From the cell containing the given text, extract its center point as [X, Y] coordinate. 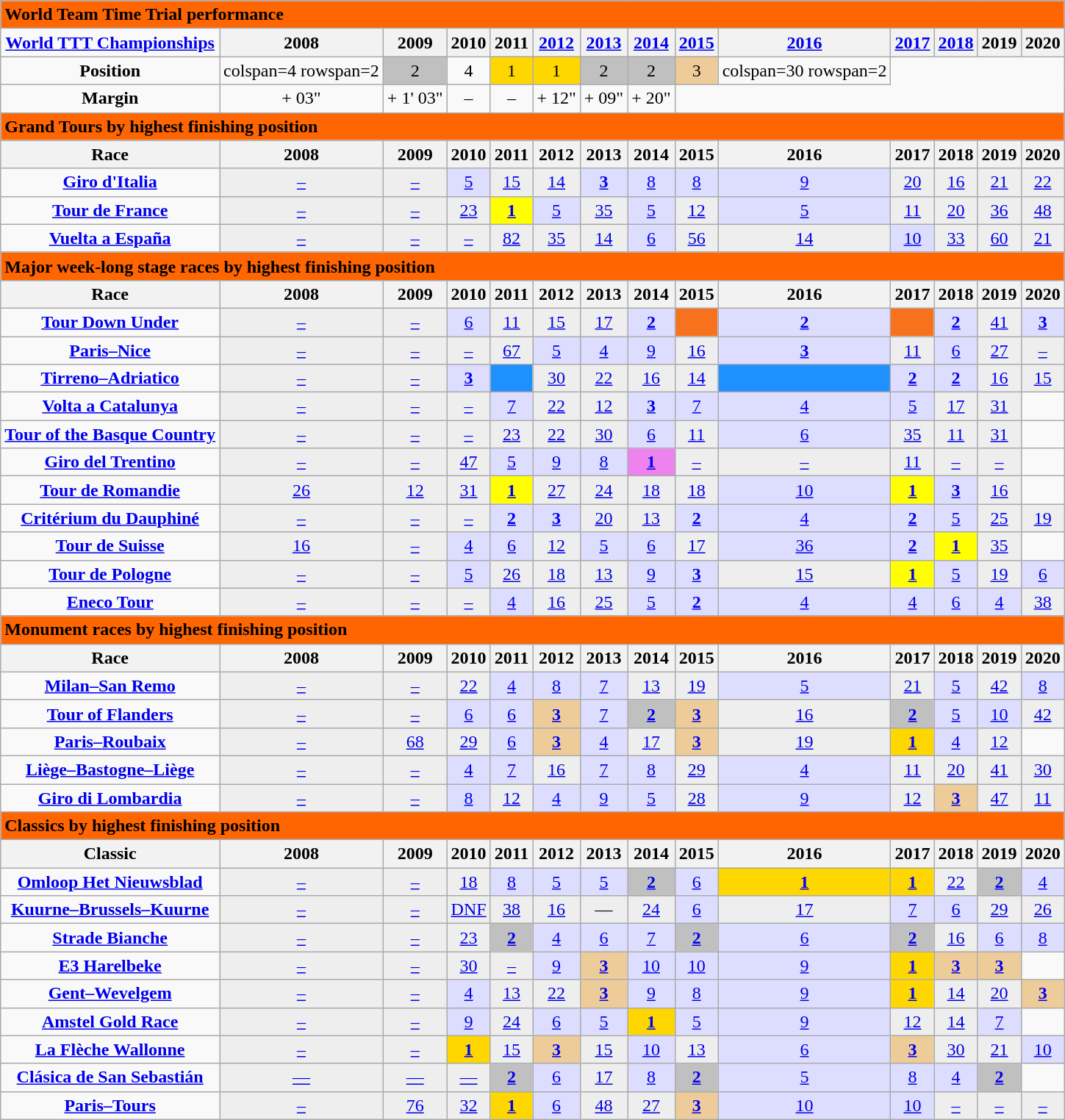
68 [415, 742]
76 [415, 1105]
32 [469, 1105]
Classics by highest finishing position [532, 826]
Liège–Bastogne–Liège [110, 769]
colspan=4 rowspan=2 [301, 71]
Paris–Roubaix [110, 742]
World TTT Championships [110, 43]
+ 09" [603, 98]
56 [697, 238]
Eneco Tour [110, 602]
Tour de Pologne [110, 574]
Paris–Nice [110, 351]
Tour of Flanders [110, 714]
Critérium du Dauphiné [110, 518]
33 [955, 238]
28 [697, 797]
Gent–Wevelgem [110, 994]
Strade Bianche [110, 938]
Classic [110, 854]
Vuelta a España [110, 238]
Monument races by highest finishing position [532, 630]
60 [1000, 238]
Amstel Gold Race [110, 1022]
World Team Time Trial performance [532, 15]
Major week-long stage races by highest finishing position [532, 266]
67 [512, 351]
Position [110, 71]
Clásica de San Sebastián [110, 1077]
+ 20" [651, 98]
82 [512, 238]
Giro del Trentino [110, 462]
La Flèche Wallonne [110, 1049]
Omloop Het Nieuwsblad [110, 882]
+ 12" [556, 98]
Tirreno–Adriatico [110, 378]
+ 1' 03" [415, 98]
Volta a Catalunya [110, 406]
E3 Harelbeke [110, 966]
Tour de Romandie [110, 490]
Giro di Lombardia [110, 797]
+ 03" [301, 98]
Tour de Suisse [110, 546]
Grand Tours by highest finishing position [532, 126]
Margin [110, 98]
Milan–San Remo [110, 686]
Tour de France [110, 210]
DNF [469, 910]
Giro d'Italia [110, 182]
Tour Down Under [110, 322]
Paris–Tours [110, 1105]
Tour of the Basque Country [110, 434]
Kuurne–Brussels–Kuurne [110, 910]
colspan=30 rowspan=2 [804, 71]
